Search for the cell housing the specified text and yield its (X, Y) center coordinate. 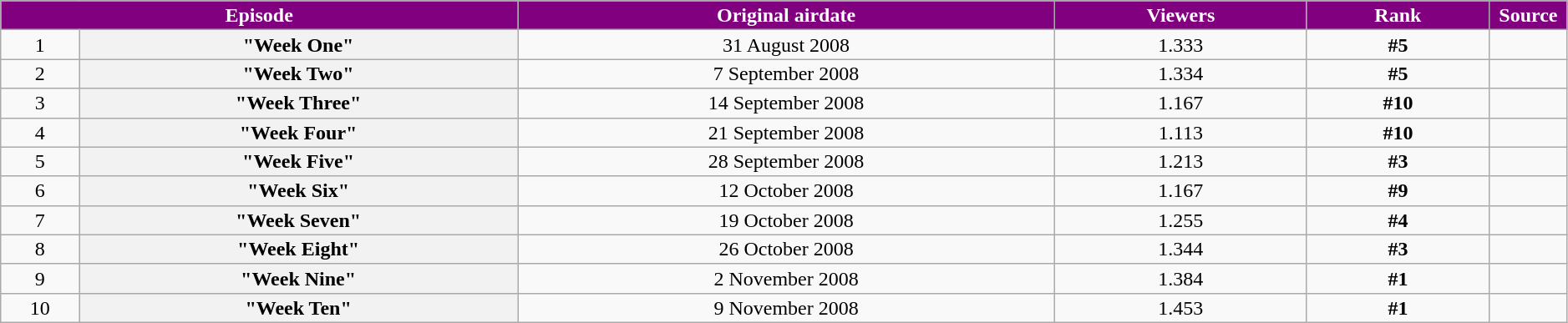
7 (40, 220)
Viewers (1180, 15)
9 (40, 279)
9 November 2008 (787, 307)
"Week Nine" (299, 279)
6 (40, 190)
"Week Six" (299, 190)
10 (40, 307)
31 August 2008 (787, 45)
2 November 2008 (787, 279)
"Week Two" (299, 73)
"Week Seven" (299, 220)
"Week One" (299, 45)
2 (40, 73)
1 (40, 45)
14 September 2008 (787, 103)
#9 (1398, 190)
Rank (1398, 15)
Episode (259, 15)
1.255 (1180, 220)
1.113 (1180, 132)
21 September 2008 (787, 132)
Source (1529, 15)
Original airdate (787, 15)
4 (40, 132)
"Week Five" (299, 162)
"Week Four" (299, 132)
19 October 2008 (787, 220)
1.213 (1180, 162)
8 (40, 249)
"Week Ten" (299, 307)
1.333 (1180, 45)
12 October 2008 (787, 190)
"Week Three" (299, 103)
5 (40, 162)
#4 (1398, 220)
28 September 2008 (787, 162)
3 (40, 103)
26 October 2008 (787, 249)
1.453 (1180, 307)
7 September 2008 (787, 73)
1.344 (1180, 249)
1.384 (1180, 279)
"Week Eight" (299, 249)
1.334 (1180, 73)
